Search for the cell housing the specified text and yield its (x, y) center coordinate. 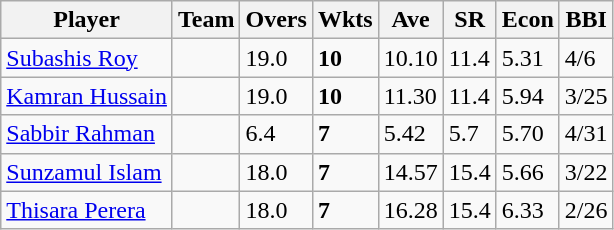
5.70 (528, 134)
SR (470, 20)
Kamran Hussain (87, 96)
BBI (586, 20)
Wkts (345, 20)
3/22 (586, 172)
5.7 (470, 134)
Sabbir Rahman (87, 134)
Player (87, 20)
14.57 (410, 172)
11.30 (410, 96)
Sunzamul Islam (87, 172)
16.28 (410, 210)
Overs (276, 20)
5.66 (528, 172)
4/31 (586, 134)
10.10 (410, 58)
Subashis Roy (87, 58)
5.94 (528, 96)
Team (206, 20)
5.42 (410, 134)
6.33 (528, 210)
Thisara Perera (87, 210)
2/26 (586, 210)
4/6 (586, 58)
5.31 (528, 58)
Ave (410, 20)
Econ (528, 20)
3/25 (586, 96)
6.4 (276, 134)
